Return [x, y] of the center of cell containing provided text 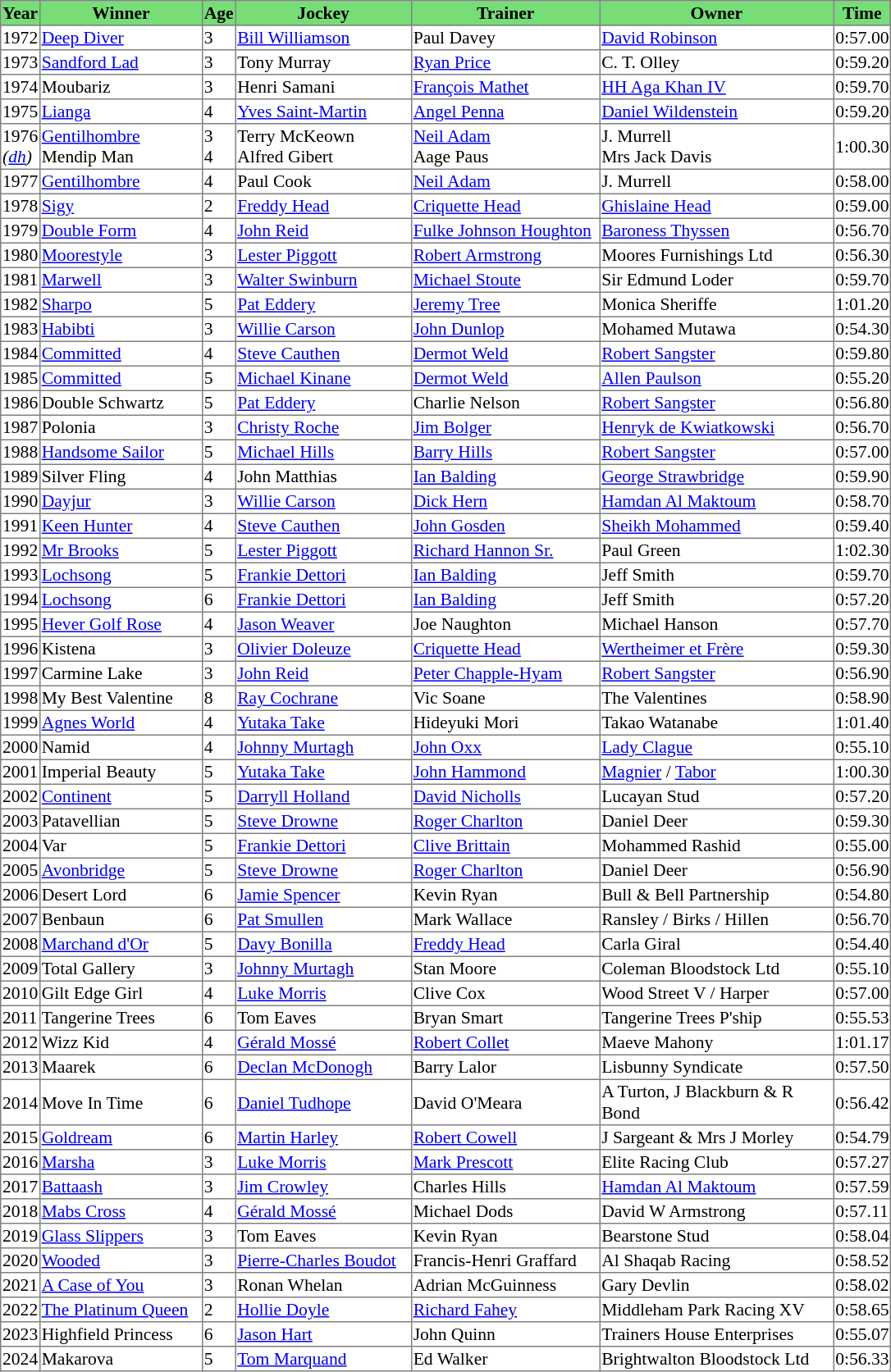
Bill Williamson [323, 38]
Gentilhombre [121, 181]
Sandford Lad [121, 62]
Bull & Bell Partnership [717, 895]
Wood Street V / Harper [717, 993]
HH Aga Khan IV [717, 87]
Barry Hills [505, 452]
Maeve Mahony [717, 1042]
0:56.80 [862, 403]
Jason Weaver [323, 624]
Terry McKeownAlfred Gibert [323, 147]
2007 [21, 919]
Brightwalton Bloodstock Ltd [717, 1359]
John Matthias [323, 476]
Mohammed Rashid [717, 846]
Middleham Park Racing XV [717, 1310]
1984 [21, 353]
Lianga [121, 112]
Carmine Lake [121, 673]
Moorestyle [121, 255]
C. T. Olley [717, 62]
Pat Smullen [323, 919]
Mr Brooks [121, 550]
0:54.40 [862, 944]
2020 [21, 1260]
Benbaun [121, 919]
0:59.90 [862, 476]
0:54.30 [862, 329]
1:02.30 [862, 550]
0:55.20 [862, 378]
1:01.17 [862, 1042]
Marwell [121, 280]
My Best Valentine [121, 698]
1995 [21, 624]
John Hammond [505, 772]
1998 [21, 698]
0:58.70 [862, 501]
Move In Time [121, 1102]
0:57.11 [862, 1211]
Wertheimer et Frère [717, 649]
Gilt Edge Girl [121, 993]
Christy Roche [323, 427]
George Strawbridge [717, 476]
1985 [21, 378]
Glass Slippers [121, 1236]
Gary Devlin [717, 1285]
Mark Prescott [505, 1162]
Michael Kinane [323, 378]
Var [121, 846]
Jim Bolger [505, 427]
Sheikh Mohammed [717, 526]
Paul Cook [323, 181]
Barry Lalor [505, 1067]
Year [21, 13]
Ghislaine Head [717, 206]
J Sargeant & Mrs J Morley [717, 1137]
Robert Collet [505, 1042]
David Nicholls [505, 796]
Trainers House Enterprises [717, 1334]
Charles Hills [505, 1187]
2017 [21, 1187]
2012 [21, 1042]
2022 [21, 1310]
Martin Harley [323, 1137]
Jeremy Tree [505, 304]
0:55.00 [862, 846]
0:58.00 [862, 181]
Makarova [121, 1359]
Sharpo [121, 304]
2001 [21, 772]
Charlie Nelson [505, 403]
2016 [21, 1162]
Kistena [121, 649]
Coleman Bloodstock Ltd [717, 969]
Angel Penna [505, 112]
Tony Murray [323, 62]
0:54.80 [862, 895]
Lucayan Stud [717, 796]
Robert Cowell [505, 1137]
Walter Swinburn [323, 280]
1988 [21, 452]
Hollie Doyle [323, 1310]
David Robinson [717, 38]
2005 [21, 870]
Maarek [121, 1067]
Ed Walker [505, 1359]
1977 [21, 181]
Vic Soane [505, 698]
David W Armstrong [717, 1211]
Henryk de Kwiatkowski [717, 427]
Elite Racing Club [717, 1162]
Hever Golf Rose [121, 624]
Jockey [323, 13]
Wizz Kid [121, 1042]
Tom Marquand [323, 1359]
1989 [21, 476]
0:54.79 [862, 1137]
Declan McDonogh [323, 1067]
Olivier Doleuze [323, 649]
1972 [21, 38]
J. MurrellMrs Jack Davis [717, 147]
1974 [21, 87]
2018 [21, 1211]
Moores Furnishings Ltd [717, 255]
1992 [21, 550]
Yves Saint-Martin [323, 112]
Dick Hern [505, 501]
2021 [21, 1285]
2015 [21, 1137]
2006 [21, 895]
Mohamed Mutawa [717, 329]
1982 [21, 304]
The Valentines [717, 698]
1981 [21, 280]
0:58.52 [862, 1260]
Adrian McGuinness [505, 1285]
1:01.20 [862, 304]
Trainer [505, 13]
Silver Fling [121, 476]
Double Form [121, 230]
J. Murrell [717, 181]
1980 [21, 255]
2013 [21, 1067]
Polonia [121, 427]
0:58.04 [862, 1236]
0:57.70 [862, 624]
David O'Meara [505, 1102]
Henri Samani [323, 87]
Jamie Spencer [323, 895]
1990 [21, 501]
Daniel Tudhope [323, 1102]
1:01.40 [862, 722]
Ray Cochrane [323, 698]
Bearstone Stud [717, 1236]
0:55.53 [862, 1018]
Ryan Price [505, 62]
Paul Green [717, 550]
Goldream [121, 1137]
0:58.02 [862, 1285]
0:57.59 [862, 1187]
Jim Crowley [323, 1187]
2000 [21, 747]
1987 [21, 427]
Wooded [121, 1260]
Hideyuki Mori [505, 722]
Fulke Johnson Houghton [505, 230]
Double Schwartz [121, 403]
0:56.33 [862, 1359]
Agnes World [121, 722]
Monica Sheriffe [717, 304]
Carla Giral [717, 944]
1986 [21, 403]
Allen Paulson [717, 378]
1973 [21, 62]
Total Gallery [121, 969]
2010 [21, 993]
Owner [717, 13]
Jason Hart [323, 1334]
Stan Moore [505, 969]
Avonbridge [121, 870]
Daniel Wildenstein [717, 112]
Mark Wallace [505, 919]
A Turton, J Blackburn & R Bond [717, 1102]
Pierre-Charles Boudot [323, 1260]
0:58.65 [862, 1310]
0:55.07 [862, 1334]
Michael Hanson [717, 624]
Marchand d'Or [121, 944]
Baroness Thyssen [717, 230]
0:58.90 [862, 698]
Namid [121, 747]
1978 [21, 206]
2004 [21, 846]
2019 [21, 1236]
François Mathet [505, 87]
Clive Cox [505, 993]
Tangerine Trees P'ship [717, 1018]
0:59.40 [862, 526]
Deep Diver [121, 38]
Richard Fahey [505, 1310]
0:57.27 [862, 1162]
Handsome Sailor [121, 452]
Time [862, 13]
1994 [21, 599]
Tangerine Trees [121, 1018]
0:56.42 [862, 1102]
Imperial Beauty [121, 772]
Desert Lord [121, 895]
2024 [21, 1359]
2008 [21, 944]
Marsha [121, 1162]
Highfield Princess [121, 1334]
John Quinn [505, 1334]
0:59.80 [862, 353]
1991 [21, 526]
Continent [121, 796]
2009 [21, 969]
1979 [21, 230]
8 [218, 698]
Bryan Smart [505, 1018]
Takao Watanabe [717, 722]
Winner [121, 13]
Ronan Whelan [323, 1285]
Lady Clague [717, 747]
Michael Stoute [505, 280]
2003 [21, 821]
John Dunlop [505, 329]
Battaash [121, 1187]
Joe Naughton [505, 624]
Dayjur [121, 501]
Al Shaqab Racing [717, 1260]
Age [218, 13]
34 [218, 147]
1975 [21, 112]
Moubariz [121, 87]
1976(dh) [21, 147]
Peter Chapple-Hyam [505, 673]
Robert Armstrong [505, 255]
1993 [21, 575]
1996 [21, 649]
Lisbunny Syndicate [717, 1067]
Habibti [121, 329]
1983 [21, 329]
Richard Hannon Sr. [505, 550]
GentilhombreMendip Man [121, 147]
Francis-Henri Graffard [505, 1260]
Paul Davey [505, 38]
Keen Hunter [121, 526]
2011 [21, 1018]
Patavellian [121, 821]
Michael Hills [323, 452]
A Case of You [121, 1285]
Sigy [121, 206]
Neil Adam [505, 181]
0:59.00 [862, 206]
John Gosden [505, 526]
Ransley / Birks / Hillen [717, 919]
0:56.30 [862, 255]
1999 [21, 722]
1997 [21, 673]
Davy Bonilla [323, 944]
Neil AdamAage Paus [505, 147]
0:57.50 [862, 1067]
2014 [21, 1102]
Mabs Cross [121, 1211]
Sir Edmund Loder [717, 280]
Darryll Holland [323, 796]
Magnier / Tabor [717, 772]
The Platinum Queen [121, 1310]
Clive Brittain [505, 846]
2023 [21, 1334]
Michael Dods [505, 1211]
2002 [21, 796]
John Oxx [505, 747]
